Provide the (x, y) coordinate of the cell's center where the given text is located.  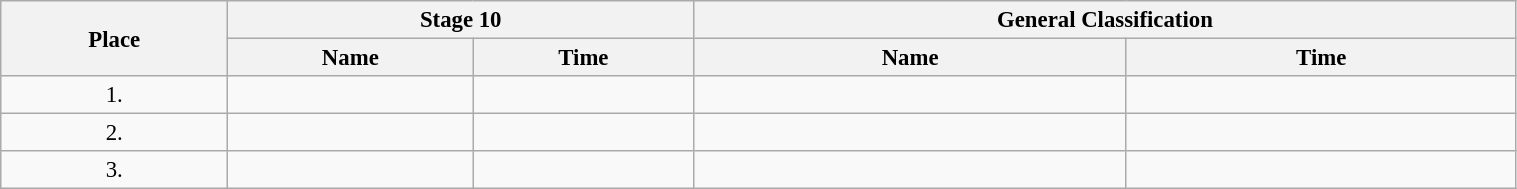
General Classification (1105, 20)
Place (114, 38)
Stage 10 (461, 20)
3. (114, 170)
2. (114, 133)
1. (114, 95)
